From the cell containing the given text, extract its center point as [x, y] coordinate. 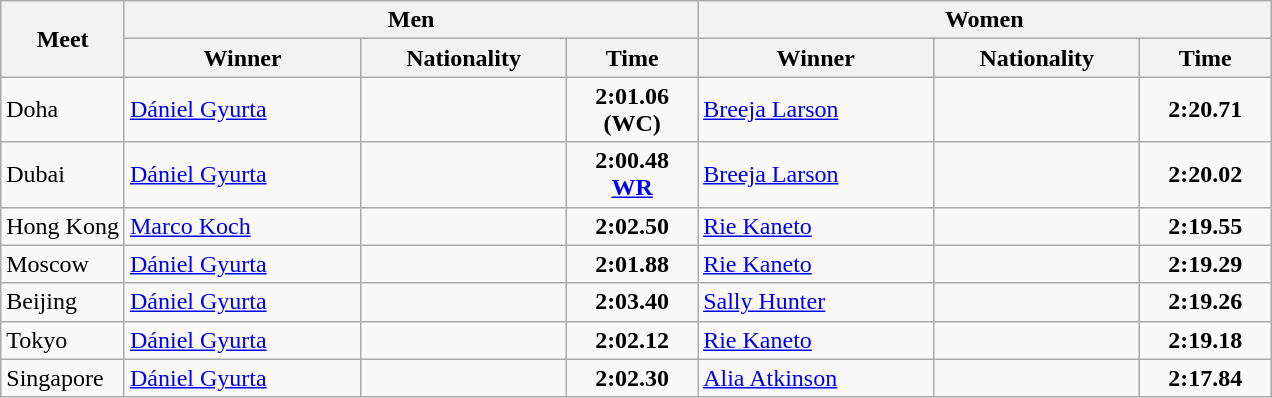
Singapore [63, 378]
2:17.84 [1206, 378]
Tokyo [63, 340]
Moscow [63, 264]
2:19.18 [1206, 340]
Sally Hunter [816, 302]
Marco Koch [242, 226]
Doha [63, 110]
2:02.50 [632, 226]
2:19.26 [1206, 302]
2:01.06 (WC) [632, 110]
Dubai [63, 174]
2:20.71 [1206, 110]
Alia Atkinson [816, 378]
2:20.02 [1206, 174]
2:19.55 [1206, 226]
Women [984, 20]
2:00.48 WR [632, 174]
Meet [63, 39]
2:01.88 [632, 264]
Hong Kong [63, 226]
2:03.40 [632, 302]
2:19.29 [1206, 264]
Men [410, 20]
2:02.30 [632, 378]
Beijing [63, 302]
2:02.12 [632, 340]
